Scan for the cell matching the given text and deliver its (x, y) coordinate at center. 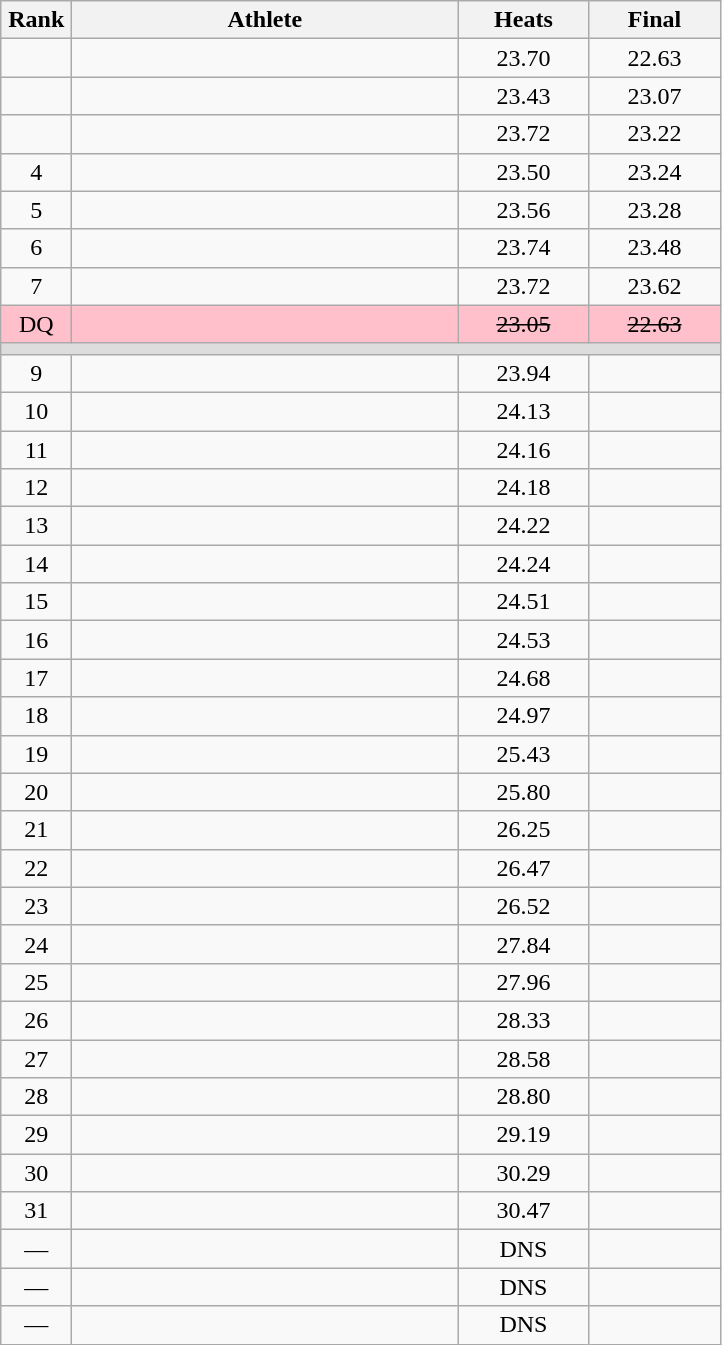
Heats (524, 20)
17 (36, 678)
18 (36, 716)
5 (36, 210)
24.53 (524, 640)
26 (36, 1020)
25.43 (524, 754)
24.18 (524, 488)
24.22 (524, 526)
6 (36, 248)
14 (36, 564)
19 (36, 754)
29.19 (524, 1135)
4 (36, 172)
26.47 (524, 868)
30.29 (524, 1173)
15 (36, 602)
Final (654, 20)
26.52 (524, 906)
23.50 (524, 172)
23.62 (654, 286)
20 (36, 792)
23.24 (654, 172)
31 (36, 1211)
25.80 (524, 792)
16 (36, 640)
7 (36, 286)
9 (36, 373)
22 (36, 868)
13 (36, 526)
24.97 (524, 716)
28.58 (524, 1059)
12 (36, 488)
23.56 (524, 210)
23.05 (524, 324)
24.24 (524, 564)
10 (36, 411)
21 (36, 830)
23.22 (654, 134)
26.25 (524, 830)
11 (36, 449)
23.48 (654, 248)
DQ (36, 324)
28 (36, 1097)
25 (36, 982)
30.47 (524, 1211)
23.70 (524, 58)
23.07 (654, 96)
Rank (36, 20)
Athlete (265, 20)
23.74 (524, 248)
28.80 (524, 1097)
29 (36, 1135)
27.96 (524, 982)
23.94 (524, 373)
30 (36, 1173)
27 (36, 1059)
24.13 (524, 411)
24.68 (524, 678)
27.84 (524, 944)
24.16 (524, 449)
24.51 (524, 602)
24 (36, 944)
23 (36, 906)
23.43 (524, 96)
28.33 (524, 1020)
23.28 (654, 210)
